Scan for the cell matching the given text and deliver its [X, Y] coordinate at center. 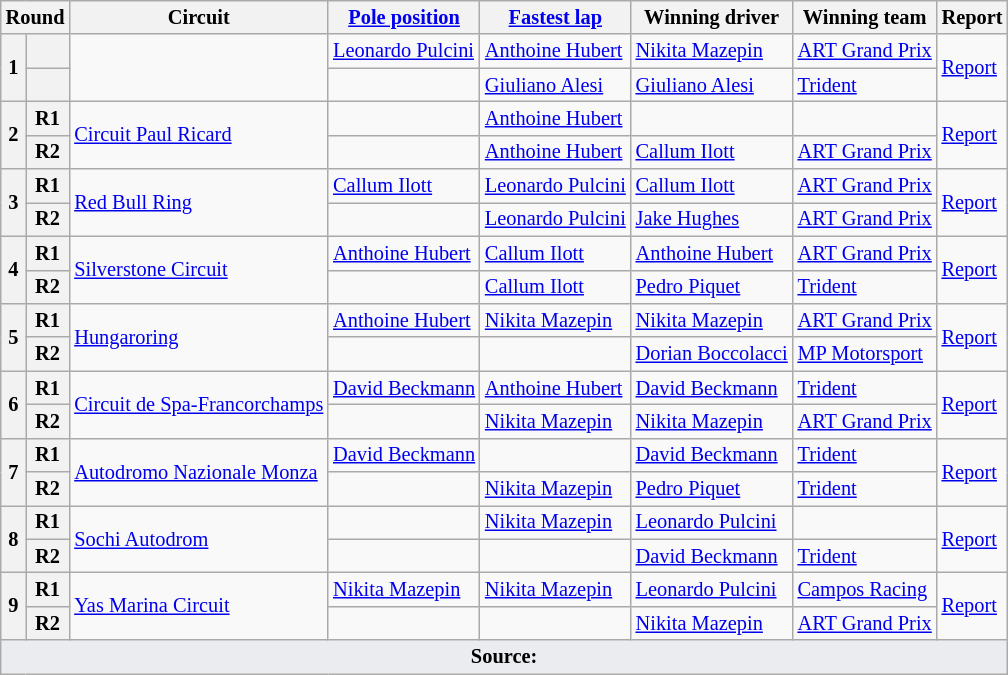
Circuit Paul Ricard [198, 134]
Silverstone Circuit [198, 270]
Winning team [865, 17]
Round [36, 17]
MP Motorsport [865, 354]
7 [14, 472]
Autodromo Nazionale Monza [198, 472]
Campos Racing [865, 589]
4 [14, 270]
Source: [504, 657]
Hungaroring [198, 336]
Sochi Autodrom [198, 538]
Fastest lap [556, 17]
8 [14, 538]
Winning driver [712, 17]
Pole position [404, 17]
Red Bull Ring [198, 202]
5 [14, 336]
Circuit [198, 17]
Dorian Boccolacci [712, 354]
1 [14, 68]
2 [14, 134]
Yas Marina Circuit [198, 606]
9 [14, 606]
6 [14, 404]
Circuit de Spa-Francorchamps [198, 404]
Jake Hughes [712, 219]
3 [14, 202]
